Determine the [x, y] coordinate at the center of the cell enclosing the given text.  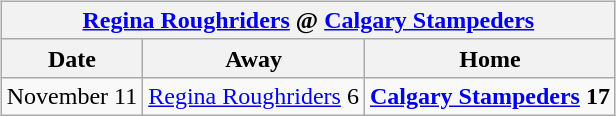
Regina Roughriders @ Calgary Stampeders [308, 20]
Date [72, 58]
Calgary Stampeders 17 [490, 96]
Away [254, 58]
November 11 [72, 96]
Home [490, 58]
Regina Roughriders 6 [254, 96]
